Pinpoint the cell where the given text exists, returning its [x, y] midpoint coordinate. 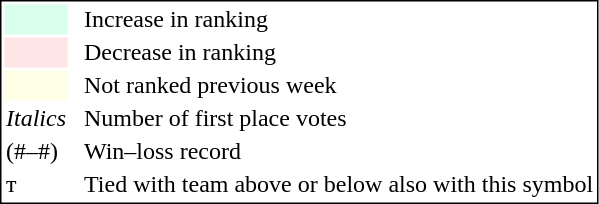
Italics [36, 119]
Number of first place votes [338, 119]
Tied with team above or below also with this symbol [338, 185]
Decrease in ranking [338, 53]
Not ranked previous week [338, 85]
Win–loss record [338, 151]
т [36, 185]
(#–#) [36, 151]
Increase in ranking [338, 19]
